Identify which cell holds the provided text, then report its [x, y] central coordinate. 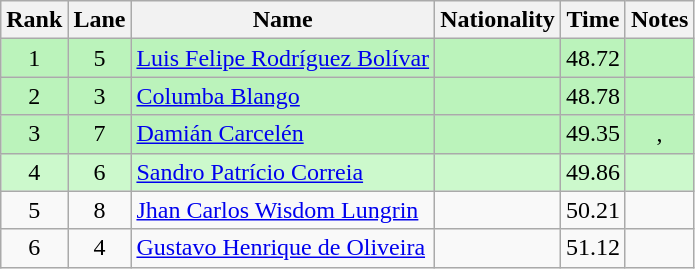
49.86 [592, 172]
48.72 [592, 58]
Notes [659, 20]
, [659, 134]
7 [100, 134]
Nationality [498, 20]
Jhan Carlos Wisdom Lungrin [283, 210]
1 [34, 58]
Sandro Patrício Correia [283, 172]
51.12 [592, 248]
49.35 [592, 134]
8 [100, 210]
50.21 [592, 210]
Columba Blango [283, 96]
Gustavo Henrique de Oliveira [283, 248]
48.78 [592, 96]
Rank [34, 20]
Time [592, 20]
2 [34, 96]
Damián Carcelén [283, 134]
Name [283, 20]
Lane [100, 20]
Luis Felipe Rodríguez Bolívar [283, 58]
